Return (X, Y) of the center of cell containing provided text 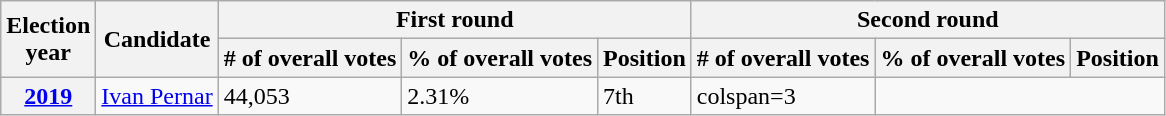
Candidate (157, 39)
7th (645, 96)
Ivan Pernar (157, 96)
Electionyear (48, 39)
colspan=3 (783, 96)
Second round (928, 20)
2019 (48, 96)
2.31% (500, 96)
44,053 (310, 96)
First round (454, 20)
